For the text-containing cell, return its midpoint in [x, y] coordinate format. 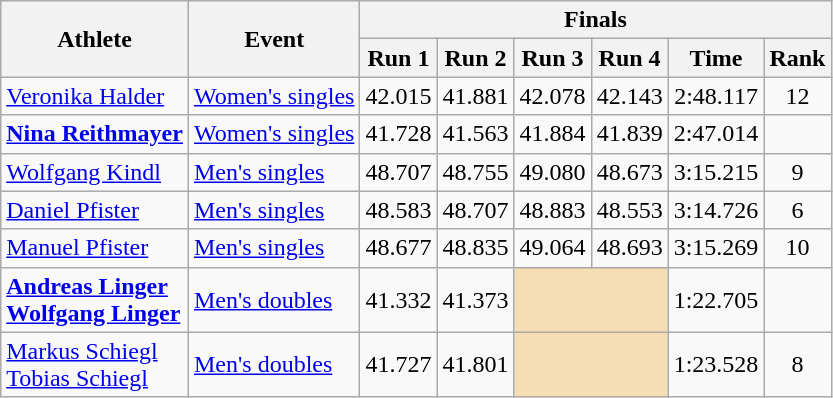
1:22.705 [716, 300]
Andreas LingerWolfgang Linger [95, 300]
Wolfgang Kindl [95, 172]
42.143 [630, 96]
Athlete [95, 39]
41.881 [476, 96]
48.835 [476, 248]
41.332 [398, 300]
42.015 [398, 96]
3:15.215 [716, 172]
Rank [798, 58]
Nina Reithmayer [95, 134]
48.673 [630, 172]
48.883 [552, 210]
Run 1 [398, 58]
2:48.117 [716, 96]
48.755 [476, 172]
Time [716, 58]
41.884 [552, 134]
Daniel Pfister [95, 210]
Manuel Pfister [95, 248]
Veronika Halder [95, 96]
Run 3 [552, 58]
41.373 [476, 300]
10 [798, 248]
Markus SchieglTobias Schiegl [95, 364]
12 [798, 96]
3:15.269 [716, 248]
2:47.014 [716, 134]
49.080 [552, 172]
41.727 [398, 364]
1:23.528 [716, 364]
9 [798, 172]
3:14.726 [716, 210]
41.801 [476, 364]
Run 2 [476, 58]
8 [798, 364]
48.553 [630, 210]
48.583 [398, 210]
48.677 [398, 248]
41.728 [398, 134]
Event [274, 39]
6 [798, 210]
41.563 [476, 134]
Finals [596, 20]
Run 4 [630, 58]
49.064 [552, 248]
42.078 [552, 96]
48.693 [630, 248]
41.839 [630, 134]
